Extract the [x, y] coordinate from the center of the cell holding the provided text.  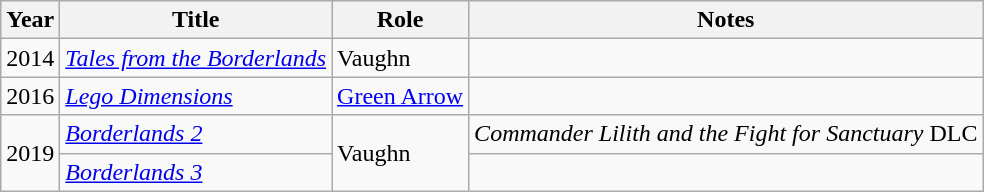
2019 [30, 153]
Borderlands 3 [196, 172]
Title [196, 20]
Notes [726, 20]
Year [30, 20]
Lego Dimensions [196, 96]
Commander Lilith and the Fight for Sanctuary DLC [726, 134]
2016 [30, 96]
2014 [30, 58]
Tales from the Borderlands [196, 58]
Role [400, 20]
Green Arrow [400, 96]
Borderlands 2 [196, 134]
